Detect which cell encompasses the target text, then output its [X, Y] center coordinate. 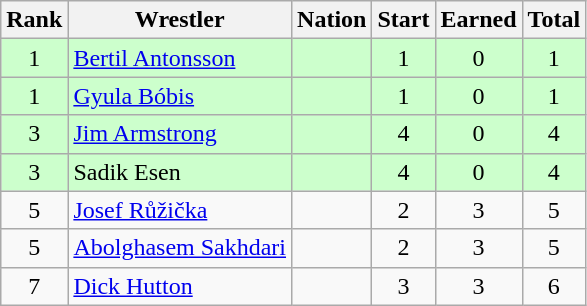
Sadik Esen [180, 172]
Start [404, 20]
Rank [34, 20]
Dick Hutton [180, 286]
Nation [332, 20]
Gyula Bóbis [180, 96]
7 [34, 286]
Jim Armstrong [180, 134]
Josef Růžička [180, 210]
Wrestler [180, 20]
Bertil Antonsson [180, 58]
Abolghasem Sakhdari [180, 248]
6 [554, 286]
Total [554, 20]
Earned [478, 20]
